Identify which cell holds the provided text, then report its [X, Y] central coordinate. 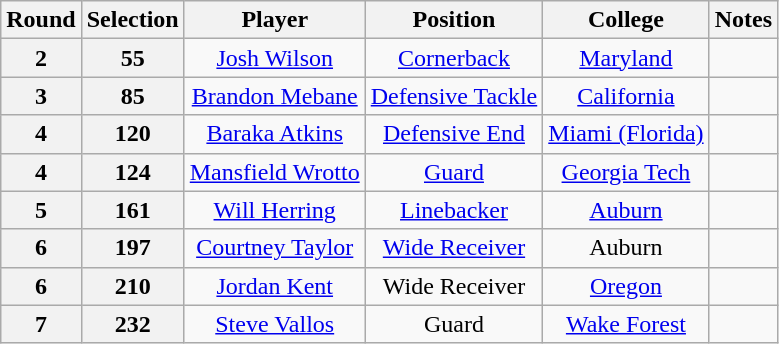
Baraka Atkins [274, 134]
Player [274, 20]
Defensive Tackle [454, 96]
7 [41, 324]
Wake Forest [626, 324]
Selection [132, 20]
Notes [743, 20]
Steve Vallos [274, 324]
Mansfield Wrotto [274, 172]
Position [454, 20]
Cornerback [454, 58]
Linebacker [454, 210]
Defensive End [454, 134]
Courtney Taylor [274, 248]
Oregon [626, 286]
Miami (Florida) [626, 134]
Maryland [626, 58]
2 [41, 58]
55 [132, 58]
210 [132, 286]
120 [132, 134]
85 [132, 96]
3 [41, 96]
California [626, 96]
Round [41, 20]
124 [132, 172]
College [626, 20]
Josh Wilson [274, 58]
161 [132, 210]
197 [132, 248]
5 [41, 210]
Georgia Tech [626, 172]
Brandon Mebane [274, 96]
Will Herring [274, 210]
Jordan Kent [274, 286]
232 [132, 324]
